Search for the cell housing the specified text and yield its (X, Y) center coordinate. 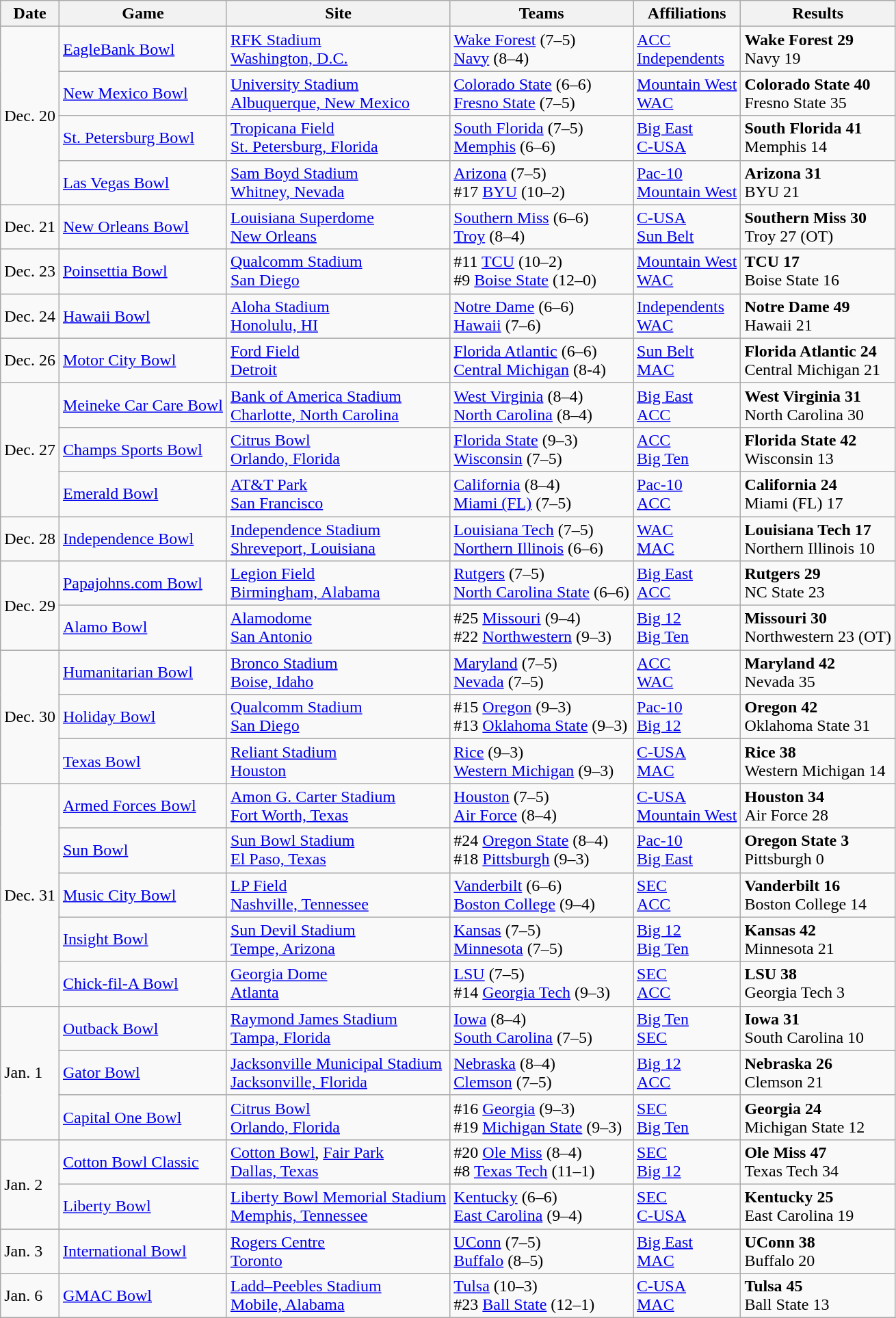
#16 Georgia (9–3)#19 Michigan State (9–3) (542, 1117)
Houston 34Air Force 28 (818, 806)
Champs Sports Bowl (142, 449)
Outback Bowl (142, 1028)
Reliant StadiumHouston (338, 761)
Kentucky (6–6)East Carolina (9–4) (542, 1206)
South Florida (7–5)Memphis (6–6) (542, 138)
Iowa (8–4)South Carolina (7–5) (542, 1028)
Dec. 26 (30, 360)
#15 Oregon (9–3)#13 Oklahoma State (9–3) (542, 717)
Arizona (7–5)#17 BYU (10–2) (542, 182)
SECC-USA (687, 1206)
Big TenSEC (687, 1028)
South Florida 41Memphis 14 (818, 138)
#20 Ole Miss (8–4)#8 Texas Tech (11–1) (542, 1162)
Sun Bowl (142, 850)
Cotton Bowl, Fair ParkDallas, Texas (338, 1162)
Armed Forces Bowl (142, 806)
Dec. 29 (30, 606)
SECBig Ten (687, 1117)
SECBig 12 (687, 1162)
New Mexico Bowl (142, 93)
Date (30, 14)
Dec. 24 (30, 316)
Pac-10Big East (687, 850)
#25 Missouri (9–4)#22 Northwestern (9–3) (542, 628)
C-USASun Belt (687, 227)
Dec. 30 (30, 717)
Arizona 31BYU 21 (818, 182)
Music City Bowl (142, 895)
EagleBank Bowl (142, 49)
Big 12ACC (687, 1073)
Capital One Bowl (142, 1117)
Houston (7–5)Air Force (8–4) (542, 806)
Hawaii Bowl (142, 316)
Iowa 31South Carolina 10 (818, 1028)
TCU 17Boise State 16 (818, 271)
University StadiumAlbuquerque, New Mexico (338, 93)
Independence StadiumShreveport, Louisiana (338, 538)
Wake Forest (7–5)Navy (8–4) (542, 49)
Colorado State (6–6)Fresno State (7–5) (542, 93)
Oregon 42 Oklahoma State 31 (818, 717)
Nebraska 26Clemson 21 (818, 1073)
Florida Atlantic 24Central Michigan 21 (818, 360)
West Virginia (8–4)North Carolina (8–4) (542, 405)
Georgia 24Michigan State 12 (818, 1117)
LSU (7–5)#14 Georgia Tech (9–3) (542, 984)
Kansas (7–5)Minnesota (7–5) (542, 939)
Rogers CentreToronto (338, 1251)
Cotton Bowl Classic (142, 1162)
Rice (9–3)Western Michigan (9–3) (542, 761)
Humanitarian Bowl (142, 672)
RFK Stadium Washington, D.C. (338, 49)
Amon G. Carter Stadium Fort Worth, Texas (338, 806)
Bronco Stadium Boise, Idaho (338, 672)
Meineke Car Care Bowl (142, 405)
Sun BeltMAC (687, 360)
ACCWAC (687, 672)
#11 TCU (10–2)#9 Boise State (12–0) (542, 271)
Tulsa 45Ball State 13 (818, 1296)
Southern Miss (6–6)Troy (8–4) (542, 227)
Pac-10ACC (687, 494)
Louisiana Tech (7–5)Northern Illinois (6–6) (542, 538)
Wake Forest 29Navy 19 (818, 49)
Dec. 21 (30, 227)
Missouri 30Northwestern 23 (OT) (818, 628)
Sam Boyd Stadium Whitney, Nevada (338, 182)
Jan. 3 (30, 1251)
Raymond James StadiumTampa, Florida (338, 1028)
Site (338, 14)
Ole Miss 47 Texas Tech 34 (818, 1162)
Jan. 2 (30, 1184)
New Orleans Bowl (142, 227)
Las Vegas Bowl (142, 182)
Chick-fil-A Bowl (142, 984)
California 24Miami (FL) 17 (818, 494)
Jacksonville Municipal StadiumJacksonville, Florida (338, 1073)
LP FieldNashville, Tennessee (338, 895)
Vanderbilt 16 Boston College 14 (818, 895)
Rutgers (7–5) North Carolina State (6–6) (542, 583)
Pac-10Big 12 (687, 717)
Emerald Bowl (142, 494)
LSU 38Georgia Tech 3 (818, 984)
Notre Dame 49Hawaii 21 (818, 316)
Holiday Bowl (142, 717)
Results (818, 14)
Bank of America StadiumCharlotte, North Carolina (338, 405)
Florida State (9–3)Wisconsin (7–5) (542, 449)
Sun Devil Stadium Tempe, Arizona (338, 939)
Motor City Bowl (142, 360)
St. Petersburg Bowl (142, 138)
Ford FieldDetroit (338, 360)
Independence Bowl (142, 538)
Notre Dame (6–6)Hawaii (7–6) (542, 316)
Dec. 23 (30, 271)
Florida State 42Wisconsin 13 (818, 449)
Louisiana Tech 17Northern Illinois 10 (818, 538)
Ladd–Peebles StadiumMobile, Alabama (338, 1296)
Poinsettia Bowl (142, 271)
UConn (7–5)Buffalo (8–5) (542, 1251)
ACCIndependents (687, 49)
Dec. 27 (30, 449)
Affiliations (687, 14)
GMAC Bowl (142, 1296)
Big EastMAC (687, 1251)
Rice 38 Western Michigan 14 (818, 761)
Liberty Bowl Memorial StadiumMemphis, Tennessee (338, 1206)
Alamo Bowl (142, 628)
Gator Bowl (142, 1073)
Vanderbilt (6–6)Boston College (9–4) (542, 895)
Nebraska (8–4) Clemson (7–5) (542, 1073)
Maryland (7–5)Nevada (7–5) (542, 672)
Louisiana SuperdomeNew Orleans (338, 227)
Oregon State 3Pittsburgh 0 (818, 850)
Texas Bowl (142, 761)
#24 Oregon State (8–4)#18 Pittsburgh (9–3) (542, 850)
International Bowl (142, 1251)
West Virginia 31North Carolina 30 (818, 405)
Dec. 28 (30, 538)
IndependentsWAC (687, 316)
Dec. 20 (30, 116)
Legion FieldBirmingham, Alabama (338, 583)
Dec. 31 (30, 895)
AT&T ParkSan Francisco (338, 494)
Colorado State 40Fresno State 35 (818, 93)
Game (142, 14)
ACCBig Ten (687, 449)
Liberty Bowl (142, 1206)
C-USAMountain West (687, 806)
Insight Bowl (142, 939)
UConn 38Buffalo 20 (818, 1251)
AlamodomeSan Antonio (338, 628)
Kentucky 25 East Carolina 19 (818, 1206)
Big EastC-USA (687, 138)
Maryland 42Nevada 35 (818, 672)
California (8–4) Miami (FL) (7–5) (542, 494)
Aloha StadiumHonolulu, HI (338, 316)
Tropicana FieldSt. Petersburg, Florida (338, 138)
WACMAC (687, 538)
Florida Atlantic (6–6)Central Michigan (8-4) (542, 360)
Jan. 1 (30, 1073)
Tulsa (10–3)#23 Ball State (12–1) (542, 1296)
Rutgers 29NC State 23 (818, 583)
Jan. 6 (30, 1296)
Georgia DomeAtlanta (338, 984)
Sun Bowl Stadium El Paso, Texas (338, 850)
Southern Miss 30Troy 27 (OT) (818, 227)
Papajohns.com Bowl (142, 583)
Teams (542, 14)
Kansas 42 Minnesota 21 (818, 939)
Pac-10Mountain West (687, 182)
